Search for the cell housing the specified text and yield its (X, Y) center coordinate. 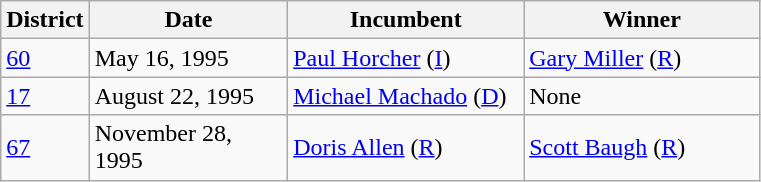
Paul Horcher (I) (406, 58)
60 (45, 58)
67 (45, 148)
None (642, 96)
August 22, 1995 (188, 96)
District (45, 20)
17 (45, 96)
Gary Miller (R) (642, 58)
Michael Machado (D) (406, 96)
Scott Baugh (R) (642, 148)
November 28, 1995 (188, 148)
May 16, 1995 (188, 58)
Incumbent (406, 20)
Winner (642, 20)
Doris Allen (R) (406, 148)
Date (188, 20)
